From the cell containing the given text, extract its center point as [X, Y] coordinate. 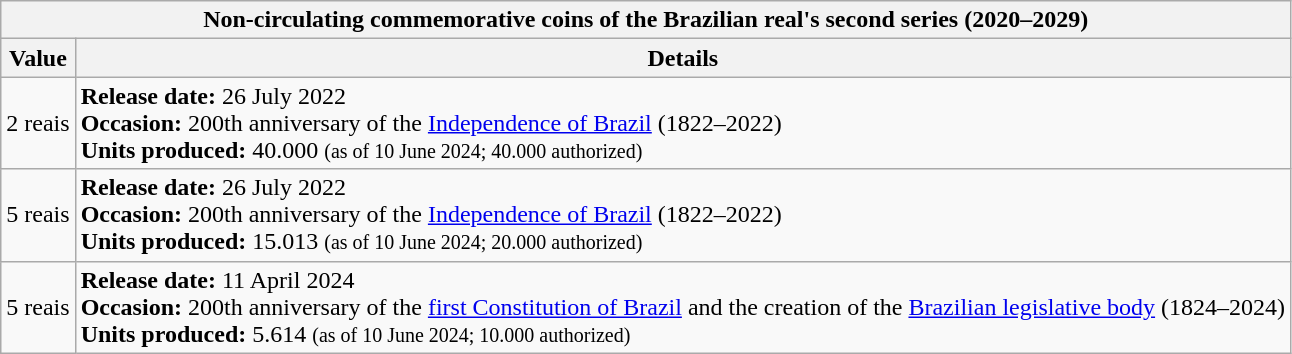
2 reais [38, 123]
Value [38, 58]
Details [682, 58]
Non-circulating commemorative coins of the Brazilian real's second series (2020–2029) [646, 20]
